Find where the given text appears and provide that cell's center as (x, y) coordinate. 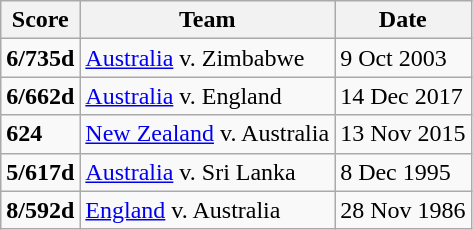
9 Oct 2003 (403, 58)
8 Dec 1995 (403, 172)
6/662d (40, 96)
624 (40, 134)
8/592d (40, 210)
14 Dec 2017 (403, 96)
13 Nov 2015 (403, 134)
New Zealand v. Australia (208, 134)
28 Nov 1986 (403, 210)
Australia v. Sri Lanka (208, 172)
Team (208, 20)
5/617d (40, 172)
Australia v. England (208, 96)
6/735d (40, 58)
England v. Australia (208, 210)
Australia v. Zimbabwe (208, 58)
Score (40, 20)
Date (403, 20)
